Scan for the cell matching the given text and deliver its [X, Y] coordinate at center. 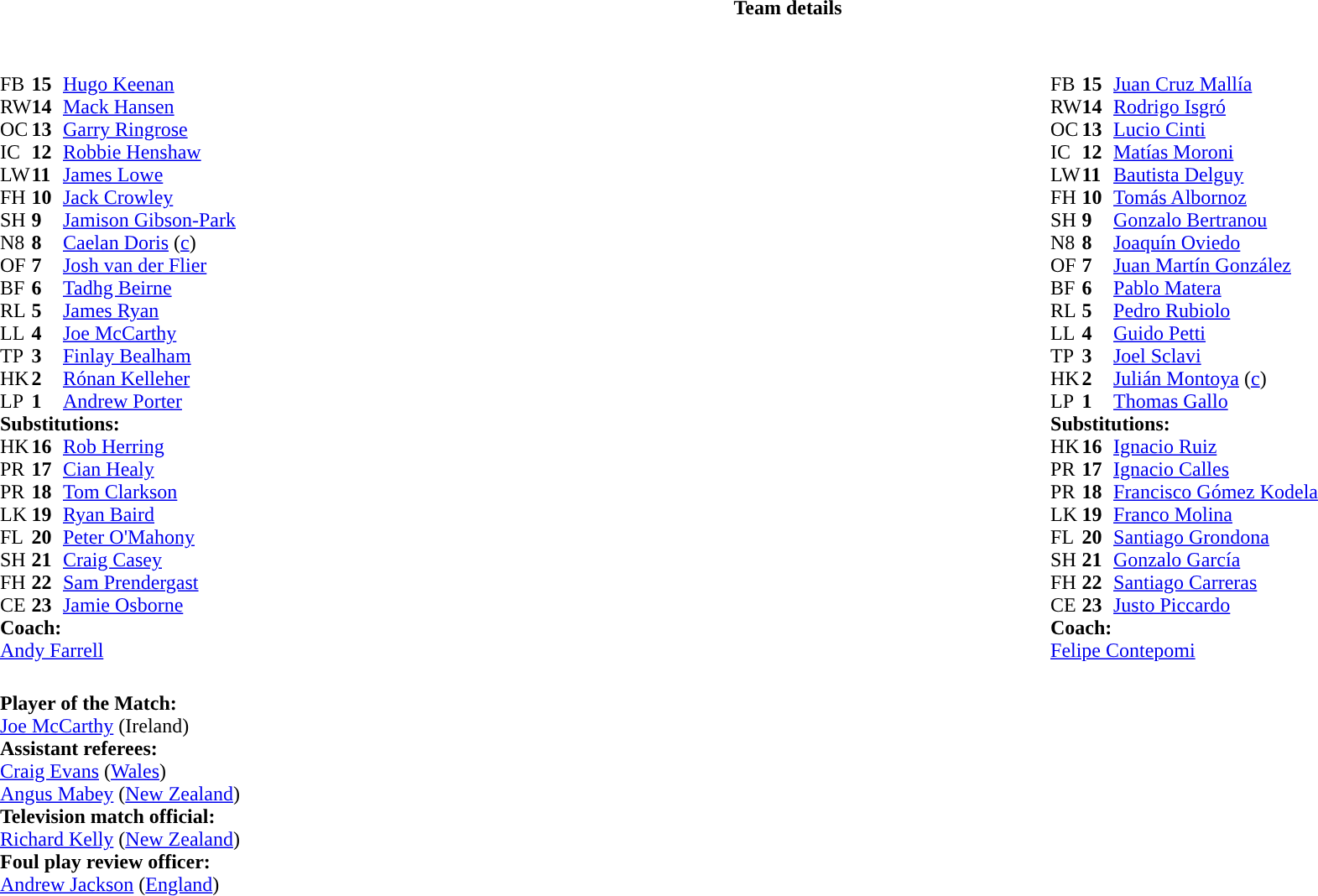
Julián Montoya (c) [1216, 379]
Lucio Cinti [1216, 129]
Ignacio Ruiz [1216, 446]
Peter O'Mahony [149, 537]
Tom Clarkson [149, 492]
Caelan Doris (c) [149, 243]
Ryan Baird [149, 515]
Rodrigo Isgró [1216, 107]
Bautista Delguy [1216, 175]
Hugo Keenan [149, 84]
James Lowe [149, 175]
Mack Hansen [149, 107]
Jamie Osborne [149, 606]
Pablo Matera [1216, 289]
Santiago Grondona [1216, 537]
Andy Farrell [117, 651]
Joaquín Oviedo [1216, 243]
Gonzalo García [1216, 560]
Santiago Carreras [1216, 582]
Josh van der Flier [149, 265]
Juan Martín González [1216, 265]
Tomás Albornoz [1216, 198]
Ignacio Calles [1216, 470]
James Ryan [149, 310]
Tadhg Beirne [149, 289]
Jack Crowley [149, 198]
Craig Casey [149, 560]
Juan Cruz Mallía [1216, 84]
Sam Prendergast [149, 582]
Jamison Gibson-Park [149, 220]
Rob Herring [149, 446]
Joe McCarthy [149, 334]
Cian Healy [149, 470]
Justo Piccardo [1216, 606]
Felipe Contepomi [1185, 651]
Robbie Henshaw [149, 153]
Garry Ringrose [149, 129]
Joel Sclavi [1216, 356]
Gonzalo Bertranou [1216, 220]
Francisco Gómez Kodela [1216, 492]
Andrew Porter [149, 401]
Finlay Bealham [149, 356]
Thomas Gallo [1216, 401]
Guido Petti [1216, 334]
Franco Molina [1216, 515]
Rónan Kelleher [149, 379]
Pedro Rubiolo [1216, 310]
Matías Moroni [1216, 153]
